Capture the cell that displays the provided text and extract its (x, y) central coordinate. 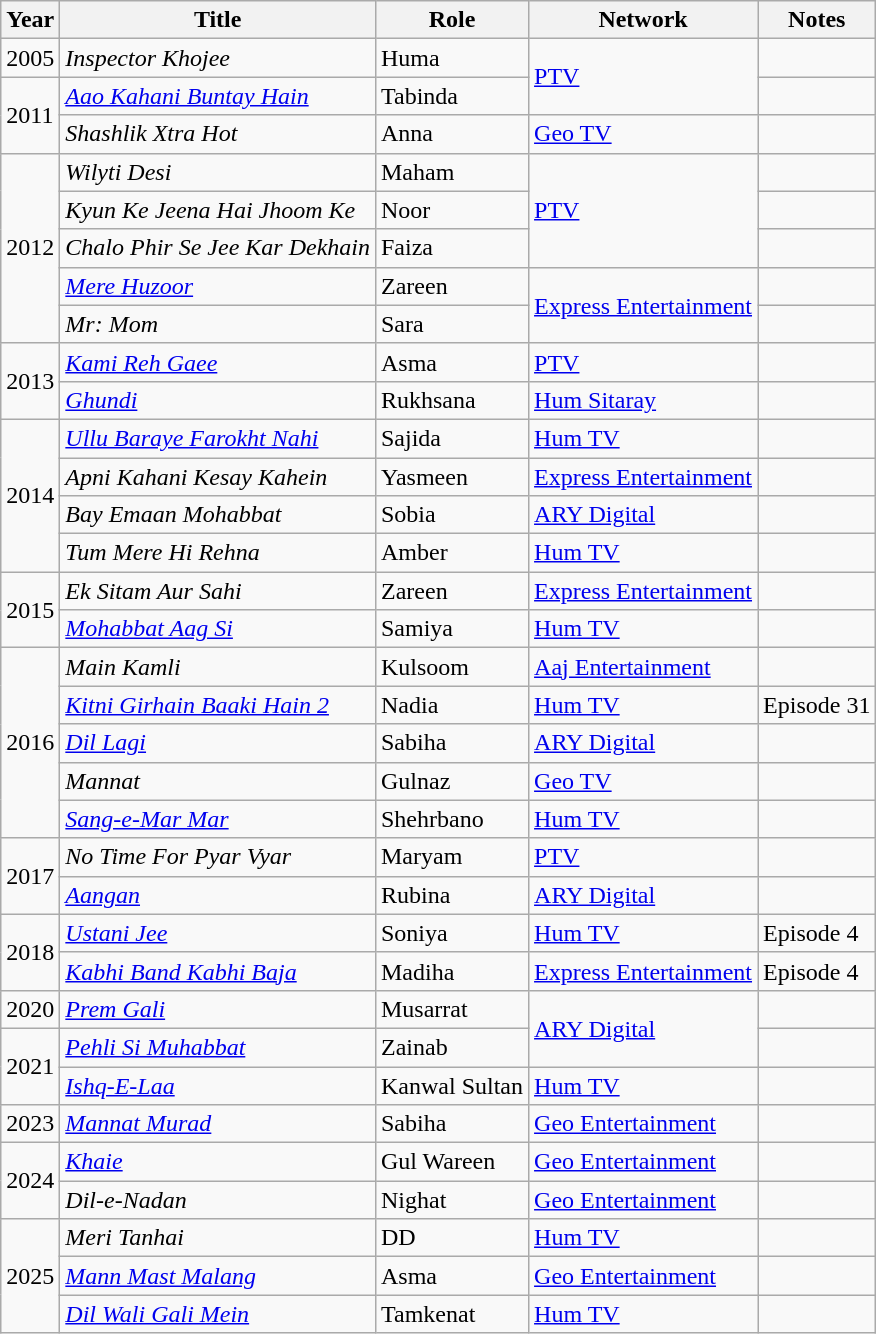
Tabinda (452, 96)
Mr: Mom (218, 324)
Aaj Entertainment (644, 667)
Sajida (452, 438)
Dil Lagi (218, 743)
Khaie (218, 1162)
Shashlik Xtra Hot (218, 134)
Bay Emaan Mohabbat (218, 515)
Kami Reh Gaee (218, 362)
2013 (30, 381)
2005 (30, 58)
2017 (30, 876)
Shehrbano (452, 819)
No Time For Pyar Vyar (218, 857)
2023 (30, 1124)
Kanwal Sultan (452, 1085)
2014 (30, 495)
2021 (30, 1066)
Gul Wareen (452, 1162)
Hum Sitaray (644, 400)
Sobia (452, 515)
Year (30, 20)
Mann Mast Malang (218, 1276)
Madiha (452, 971)
Kabhi Band Kabhi Baja (218, 971)
2025 (30, 1276)
Ullu Baraye Farokht Nahi (218, 438)
2020 (30, 1009)
Nadia (452, 705)
Dil Wali Gali Mein (218, 1314)
Kitni Girhain Baaki Hain 2 (218, 705)
DD (452, 1238)
Mannat (218, 781)
Ishq-E-Laa (218, 1085)
Kyun Ke Jeena Hai Jhoom Ke (218, 210)
Huma (452, 58)
Gulnaz (452, 781)
Wilyti Desi (218, 172)
Chalo Phir Se Jee Kar Dekhain (218, 248)
Aangan (218, 895)
Role (452, 20)
Rukhsana (452, 400)
Network (644, 20)
Ghundi (218, 400)
Pehli Si Muhabbat (218, 1047)
Main Kamli (218, 667)
Nighat (452, 1200)
Title (218, 20)
Aao Kahani Buntay Hain (218, 96)
2018 (30, 952)
Episode 31 (817, 705)
Mohabbat Aag Si (218, 629)
Apni Kahani Kesay Kahein (218, 477)
Tum Mere Hi Rehna (218, 553)
Amber (452, 553)
Ustani Jee (218, 933)
Mere Huzoor (218, 286)
Noor (452, 210)
Prem Gali (218, 1009)
Musarrat (452, 1009)
Faiza (452, 248)
Inspector Khojee (218, 58)
Meri Tanhai (218, 1238)
2011 (30, 115)
Soniya (452, 933)
Notes (817, 20)
Sara (452, 324)
Rubina (452, 895)
Zainab (452, 1047)
Kulsoom (452, 667)
2015 (30, 610)
Yasmeen (452, 477)
Dil-e-Nadan (218, 1200)
Maryam (452, 857)
Ek Sitam Aur Sahi (218, 591)
2024 (30, 1181)
2012 (30, 248)
Samiya (452, 629)
Mannat Murad (218, 1124)
Maham (452, 172)
Tamkenat (452, 1314)
2016 (30, 743)
Anna (452, 134)
Sang-e-Mar Mar (218, 819)
